Search for the cell housing the specified text and yield its (X, Y) center coordinate. 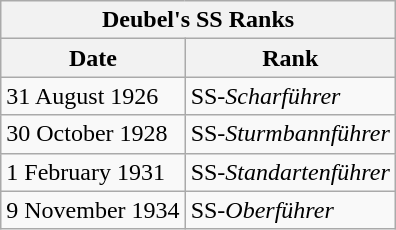
30 October 1928 (93, 134)
SS-Standartenführer (290, 172)
SS-Oberführer (290, 210)
31 August 1926 (93, 96)
Deubel's SS Ranks (198, 20)
1 February 1931 (93, 172)
SS-Sturmbannführer (290, 134)
Date (93, 58)
SS-Scharführer (290, 96)
Rank (290, 58)
9 November 1934 (93, 210)
